Output the [X, Y] coordinate of the center of the cell containing the given text.  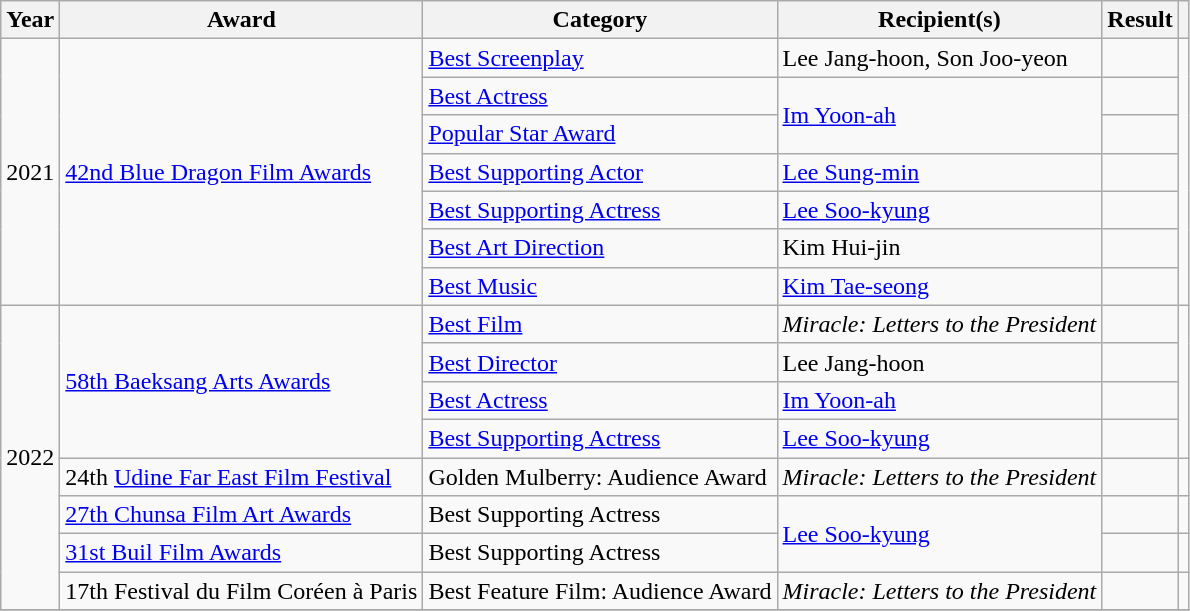
Lee Sung-min [940, 172]
Best Supporting Actor [600, 172]
Best Art Direction [600, 248]
Award [242, 20]
2022 [30, 457]
Year [30, 20]
42nd Blue Dragon Film Awards [242, 172]
2021 [30, 172]
Best Director [600, 362]
Category [600, 20]
31st Buil Film Awards [242, 553]
Recipient(s) [940, 20]
Lee Jang-hoon [940, 362]
Best Screenplay [600, 58]
Kim Tae-seong [940, 286]
Popular Star Award [600, 134]
Result [1140, 20]
Kim Hui-jin [940, 248]
Best Film [600, 324]
Lee Jang-hoon, Son Joo-yeon [940, 58]
17th Festival du Film Coréen à Paris [242, 591]
24th Udine Far East Film Festival [242, 477]
58th Baeksang Arts Awards [242, 381]
Best Feature Film: Audience Award [600, 591]
Golden Mulberry: Audience Award [600, 477]
27th Chunsa Film Art Awards [242, 515]
Best Music [600, 286]
